Locate the cell with the specified text and output its [x, y] center coordinate. 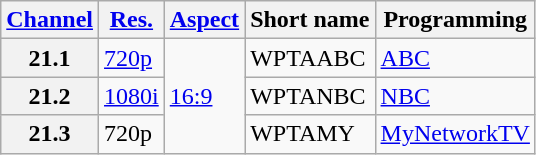
Channel [50, 20]
WPTANBC [310, 96]
1080i [132, 96]
Aspect [204, 20]
Res. [132, 20]
21.1 [50, 58]
Programming [455, 20]
21.2 [50, 96]
NBC [455, 96]
Short name [310, 20]
MyNetworkTV [455, 134]
ABC [455, 58]
WPTAMY [310, 134]
21.3 [50, 134]
16:9 [204, 96]
WPTAABC [310, 58]
